From the cell containing the given text, extract its center point as (X, Y) coordinate. 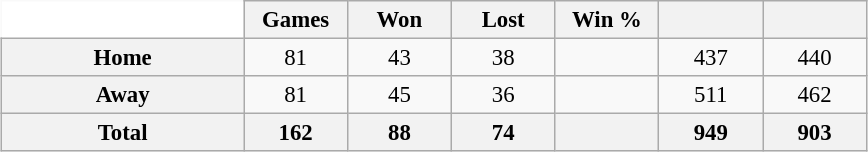
Away (123, 95)
36 (503, 95)
Lost (503, 20)
Games (296, 20)
949 (711, 133)
440 (815, 57)
74 (503, 133)
38 (503, 57)
162 (296, 133)
462 (815, 95)
Win % (607, 20)
511 (711, 95)
88 (399, 133)
Won (399, 20)
Total (123, 133)
Home (123, 57)
43 (399, 57)
437 (711, 57)
903 (815, 133)
45 (399, 95)
